Return (X, Y) of the center of cell containing provided text 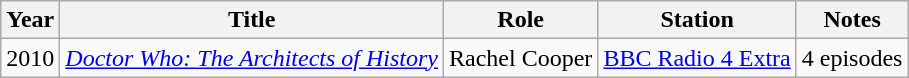
Title (252, 20)
BBC Radio 4 Extra (697, 58)
Year (30, 20)
Doctor Who: The Architects of History (252, 58)
4 episodes (852, 58)
Station (697, 20)
Role (521, 20)
2010 (30, 58)
Rachel Cooper (521, 58)
Notes (852, 20)
